Return the (x, y) coordinate for the center point of the cell that contains the specified text.  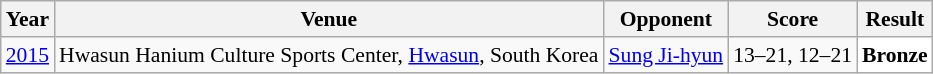
Opponent (666, 19)
Bronze (895, 55)
Sung Ji-hyun (666, 55)
Score (792, 19)
2015 (28, 55)
Result (895, 19)
Venue (328, 19)
13–21, 12–21 (792, 55)
Year (28, 19)
Hwasun Hanium Culture Sports Center, Hwasun, South Korea (328, 55)
